Output the (x, y) coordinate of the center of the cell containing the given text.  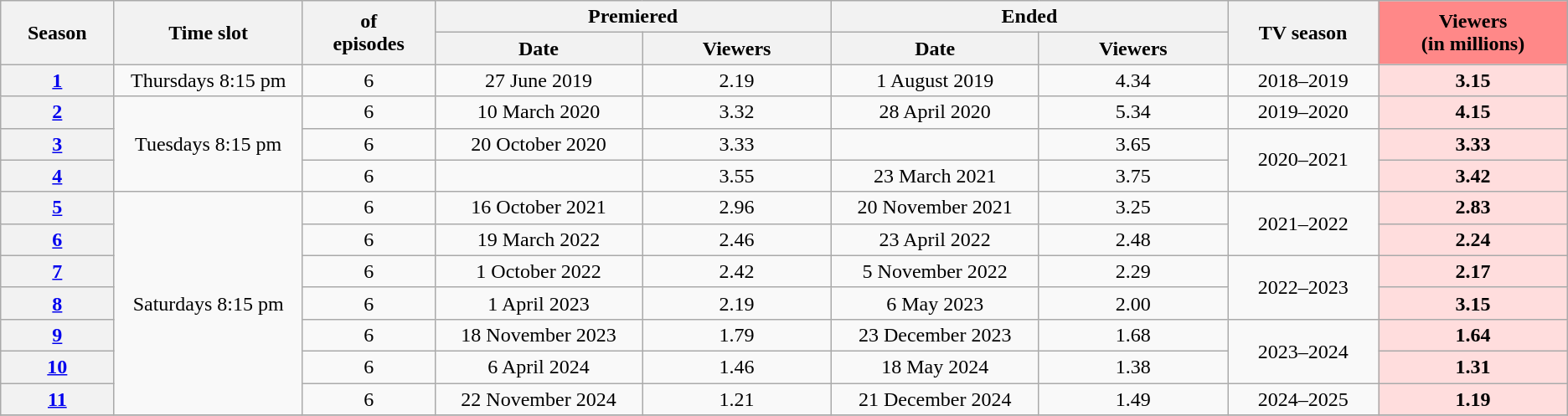
Saturdays 8:15 pm (208, 303)
2.24 (1473, 239)
5 November 2022 (935, 271)
3.55 (737, 176)
1.38 (1132, 367)
6 April 2024 (539, 367)
2 (57, 112)
2.48 (1132, 239)
5.34 (1132, 112)
Time slot (208, 33)
28 April 2020 (935, 112)
2018–2019 (1303, 80)
8 (57, 303)
1.31 (1473, 367)
2.29 (1132, 271)
3 (57, 144)
1.49 (1132, 399)
3.42 (1473, 176)
TV season (1303, 33)
ofepisodes (369, 33)
1 (57, 80)
20 October 2020 (539, 144)
1 October 2022 (539, 271)
1 August 2019 (935, 80)
1.19 (1473, 399)
Ended (1029, 17)
2.46 (737, 239)
11 (57, 399)
2.96 (737, 208)
1.68 (1132, 335)
2024–2025 (1303, 399)
18 May 2024 (935, 367)
20 November 2021 (935, 208)
21 December 2024 (935, 399)
5 (57, 208)
7 (57, 271)
18 November 2023 (539, 335)
Thursdays 8:15 pm (208, 80)
4 (57, 176)
3.75 (1132, 176)
3.25 (1132, 208)
2.17 (1473, 271)
2020–2021 (1303, 160)
2022–2023 (1303, 287)
2019–2020 (1303, 112)
Tuesdays 8:15 pm (208, 144)
22 November 2024 (539, 399)
10 March 2020 (539, 112)
4.34 (1132, 80)
Season (57, 33)
Premiered (633, 17)
1.46 (737, 367)
2.42 (737, 271)
2021–2022 (1303, 223)
1.79 (737, 335)
23 April 2022 (935, 239)
2.83 (1473, 208)
23 March 2021 (935, 176)
23 December 2023 (935, 335)
Viewers(in millions) (1473, 33)
1.64 (1473, 335)
16 October 2021 (539, 208)
3.32 (737, 112)
27 June 2019 (539, 80)
2.00 (1132, 303)
1 April 2023 (539, 303)
19 March 2022 (539, 239)
10 (57, 367)
9 (57, 335)
1.21 (737, 399)
6 May 2023 (935, 303)
4.15 (1473, 112)
2023–2024 (1303, 351)
3.65 (1132, 144)
